Search for the cell housing the specified text and yield its [X, Y] center coordinate. 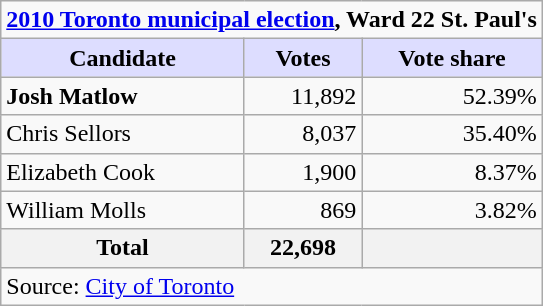
Vote share [452, 58]
Total [123, 248]
11,892 [302, 96]
Votes [302, 58]
22,698 [302, 248]
Source: City of Toronto [272, 286]
35.40% [452, 134]
2010 Toronto municipal election, Ward 22 St. Paul's [272, 20]
Candidate [123, 58]
8,037 [302, 134]
52.39% [452, 96]
Chris Sellors [123, 134]
3.82% [452, 210]
William Molls [123, 210]
Josh Matlow [123, 96]
Elizabeth Cook [123, 172]
1,900 [302, 172]
869 [302, 210]
8.37% [452, 172]
